Locate the cell with the specified text and output its [x, y] center coordinate. 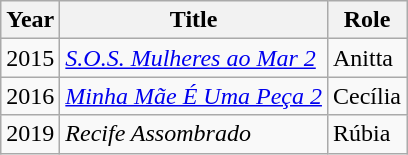
S.O.S. Mulheres ao Mar 2 [194, 58]
Cecília [366, 96]
2015 [30, 58]
Recife Assombrado [194, 134]
Role [366, 20]
Rúbia [366, 134]
Anitta [366, 58]
Minha Mãe É Uma Peça 2 [194, 96]
Title [194, 20]
Year [30, 20]
2019 [30, 134]
2016 [30, 96]
